Identify which cell holds the provided text, then report its (X, Y) central coordinate. 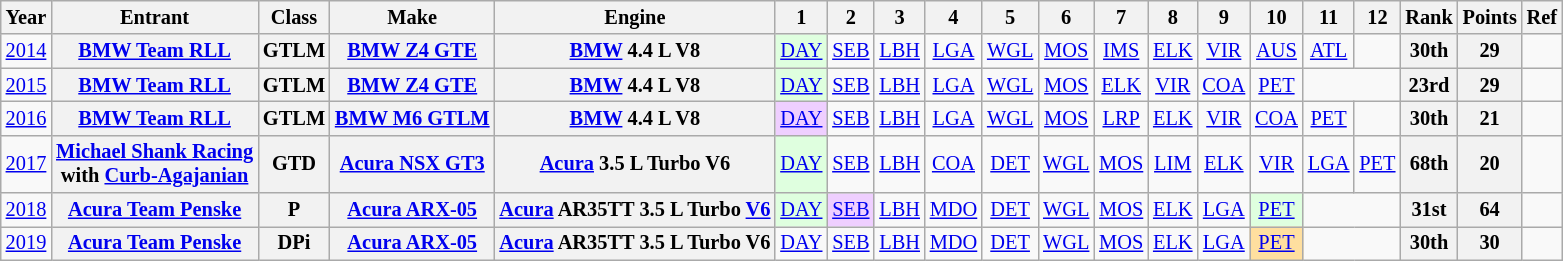
12 (1377, 17)
AUS (1276, 51)
Make (412, 17)
21 (1490, 118)
6 (1066, 17)
ATL (1329, 51)
Points (1490, 17)
68th (1428, 164)
11 (1329, 17)
P (294, 210)
2014 (26, 51)
LIM (1172, 164)
2 (850, 17)
8 (1172, 17)
Michael Shank Racingwith Curb-Agajanian (154, 164)
4 (954, 17)
23rd (1428, 85)
31st (1428, 210)
DPi (294, 243)
Ref (1542, 17)
Entrant (154, 17)
Class (294, 17)
Year (26, 17)
7 (1121, 17)
5 (1010, 17)
64 (1490, 210)
2019 (26, 243)
BMW M6 GTLM (412, 118)
3 (899, 17)
10 (1276, 17)
IMS (1121, 51)
Rank (1428, 17)
1 (801, 17)
2017 (26, 164)
Engine (634, 17)
30 (1490, 243)
Acura 3.5 L Turbo V6 (634, 164)
20 (1490, 164)
2016 (26, 118)
LRP (1121, 118)
Acura NSX GT3 (412, 164)
2018 (26, 210)
9 (1224, 17)
GTD (294, 164)
2015 (26, 85)
